Identify which cell holds the provided text, then report its [X, Y] central coordinate. 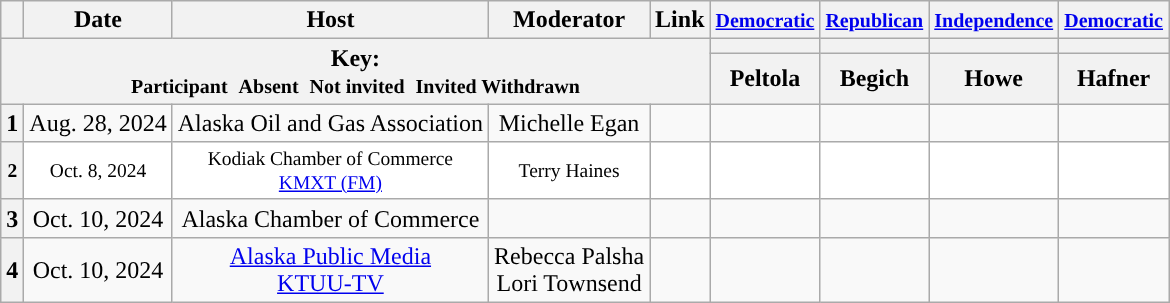
4 [12, 270]
Key: Participant Absent Not invited Invited Withdrawn [356, 72]
Date [98, 20]
Alaska Oil and Gas Association [330, 123]
Hafner [1114, 78]
Independence [994, 20]
Howe [994, 78]
Terry Haines [570, 170]
Begich [874, 78]
Moderator [570, 20]
Alaska Public MediaKTUU-TV [330, 270]
Rebecca PalshaLori Townsend [570, 270]
Republican [874, 20]
Aug. 28, 2024 [98, 123]
Host [330, 20]
3 [12, 218]
Michelle Egan [570, 123]
Link [680, 20]
Alaska Chamber of Commerce [330, 218]
1 [12, 123]
Peltola [765, 78]
Oct. 8, 2024 [98, 170]
2 [12, 170]
Kodiak Chamber of CommerceKMXT (FM) [330, 170]
